Detect which cell encompasses the target text, then output its [X, Y] center coordinate. 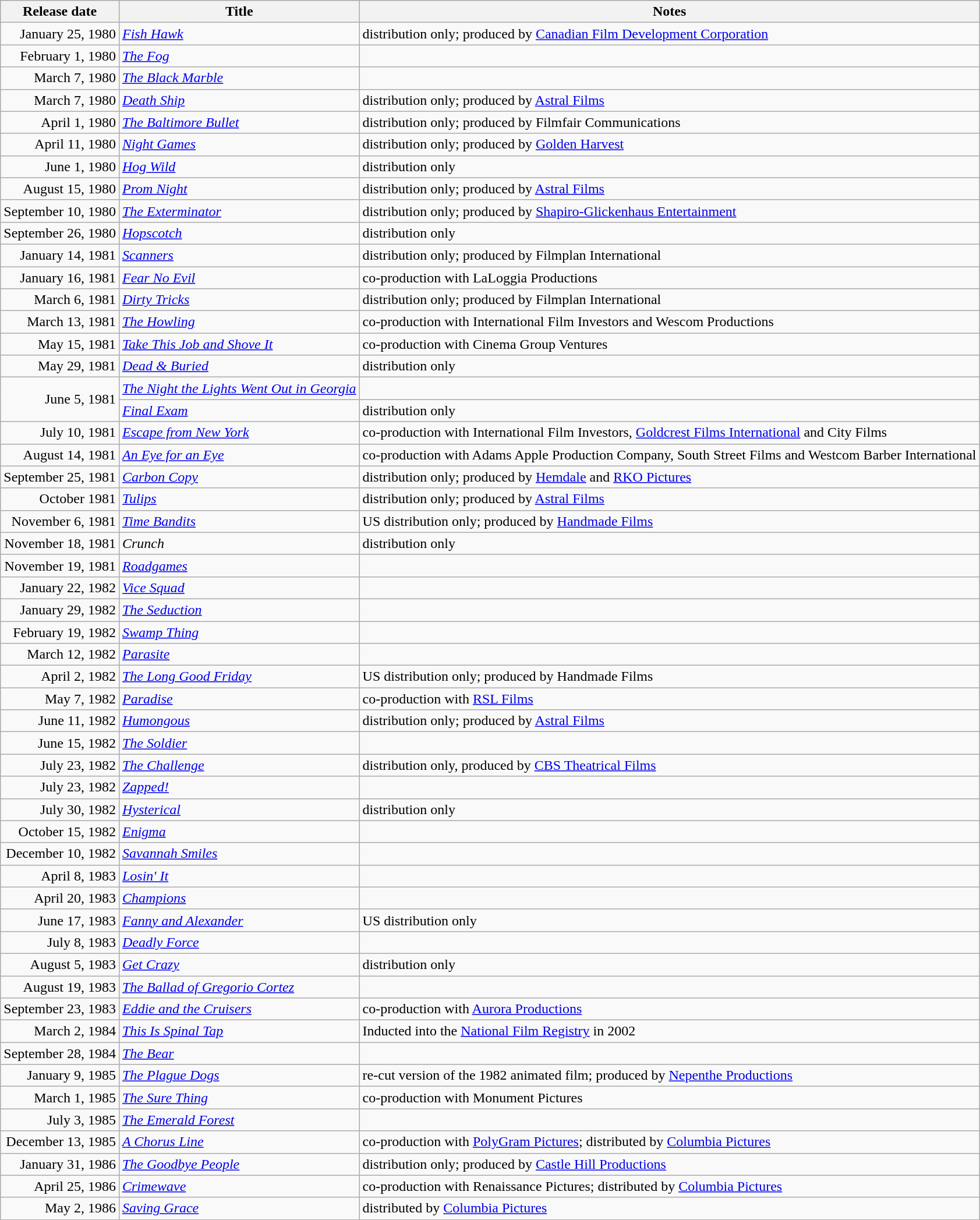
Final Exam [239, 411]
Take This Job and Shove It [239, 344]
Eddie and the Cruisers [239, 1009]
The Black Marble [239, 78]
June 5, 1981 [60, 399]
Fish Hawk [239, 34]
April 25, 1986 [60, 1186]
The Sure Thing [239, 1098]
co-production with LaLoggia Productions [670, 278]
March 6, 1981 [60, 300]
The Emerald Forest [239, 1120]
January 16, 1981 [60, 278]
distribution only, produced by CBS Theatrical Films [670, 765]
Paradise [239, 699]
January 31, 1986 [60, 1164]
Tulips [239, 499]
Vice Squad [239, 588]
Saving Grace [239, 1208]
The Long Good Friday [239, 677]
Fanny and Alexander [239, 920]
The Goodbye People [239, 1164]
July 10, 1981 [60, 433]
November 6, 1981 [60, 521]
Crimewave [239, 1186]
Scanners [239, 255]
Hopscotch [239, 233]
March 1, 1985 [60, 1098]
February 19, 1982 [60, 632]
Notes [670, 12]
Savannah Smiles [239, 854]
September 28, 1984 [60, 1053]
Night Games [239, 144]
The Baltimore Bullet [239, 122]
August 14, 1981 [60, 455]
co-production with Monument Pictures [670, 1098]
Hog Wild [239, 167]
September 23, 1983 [60, 1009]
Dirty Tricks [239, 300]
January 9, 1985 [60, 1076]
The Howling [239, 322]
August 5, 1983 [60, 964]
January 29, 1982 [60, 610]
December 10, 1982 [60, 854]
Crunch [239, 543]
Fear No Evil [239, 278]
April 8, 1983 [60, 876]
April 11, 1980 [60, 144]
The Seduction [239, 610]
November 18, 1981 [60, 543]
April 1, 1980 [60, 122]
June 15, 1982 [60, 743]
June 11, 1982 [60, 721]
distribution only; produced by Golden Harvest [670, 144]
The Fog [239, 56]
co-production with International Film Investors, Goldcrest Films International and City Films [670, 433]
Death Ship [239, 100]
re-cut version of the 1982 animated film; produced by Nepenthe Productions [670, 1076]
distribution only; produced by Canadian Film Development Corporation [670, 34]
July 3, 1985 [60, 1120]
June 17, 1983 [60, 920]
February 1, 1980 [60, 56]
distribution only; produced by Hemdale and RKO Pictures [670, 477]
US distribution only [670, 920]
The Challenge [239, 765]
March 12, 1982 [60, 655]
September 25, 1981 [60, 477]
A Chorus Line [239, 1142]
Release date [60, 12]
December 13, 1985 [60, 1142]
August 19, 1983 [60, 987]
May 2, 1986 [60, 1208]
March 13, 1981 [60, 322]
Dead & Buried [239, 366]
January 22, 1982 [60, 588]
The Soldier [239, 743]
The Ballad of Gregorio Cortez [239, 987]
June 1, 1980 [60, 167]
co-production with RSL Films [670, 699]
May 29, 1981 [60, 366]
Escape from New York [239, 433]
Hysterical [239, 809]
March 2, 1984 [60, 1031]
Swamp Thing [239, 632]
The Night the Lights Went Out in Georgia [239, 388]
May 15, 1981 [60, 344]
Losin' It [239, 876]
distribution only; produced by Castle Hill Productions [670, 1164]
co-production with PolyGram Pictures; distributed by Columbia Pictures [670, 1142]
Carbon Copy [239, 477]
Roadgames [239, 565]
November 19, 1981 [60, 565]
Zapped! [239, 787]
co-production with Aurora Productions [670, 1009]
January 14, 1981 [60, 255]
Humongous [239, 721]
Champions [239, 898]
September 26, 1980 [60, 233]
July 30, 1982 [60, 809]
April 2, 1982 [60, 677]
An Eye for an Eye [239, 455]
October 15, 1982 [60, 832]
Title [239, 12]
October 1981 [60, 499]
Time Bandits [239, 521]
January 25, 1980 [60, 34]
September 10, 1980 [60, 211]
co-production with Renaissance Pictures; distributed by Columbia Pictures [670, 1186]
distribution only; produced by Shapiro-Glickenhaus Entertainment [670, 211]
This Is Spinal Tap [239, 1031]
August 15, 1980 [60, 189]
The Exterminator [239, 211]
April 20, 1983 [60, 898]
July 8, 1983 [60, 942]
The Plague Dogs [239, 1076]
co-production with Cinema Group Ventures [670, 344]
May 7, 1982 [60, 699]
distribution only; produced by Filmfair Communications [670, 122]
Inducted into the National Film Registry in 2002 [670, 1031]
Get Crazy [239, 964]
Parasite [239, 655]
co-production with International Film Investors and Wescom Productions [670, 322]
Enigma [239, 832]
Prom Night [239, 189]
co-production with Adams Apple Production Company, South Street Films and Westcom Barber International [670, 455]
The Bear [239, 1053]
Deadly Force [239, 942]
distributed by Columbia Pictures [670, 1208]
